For the text-containing cell, return its midpoint in (X, Y) coordinate format. 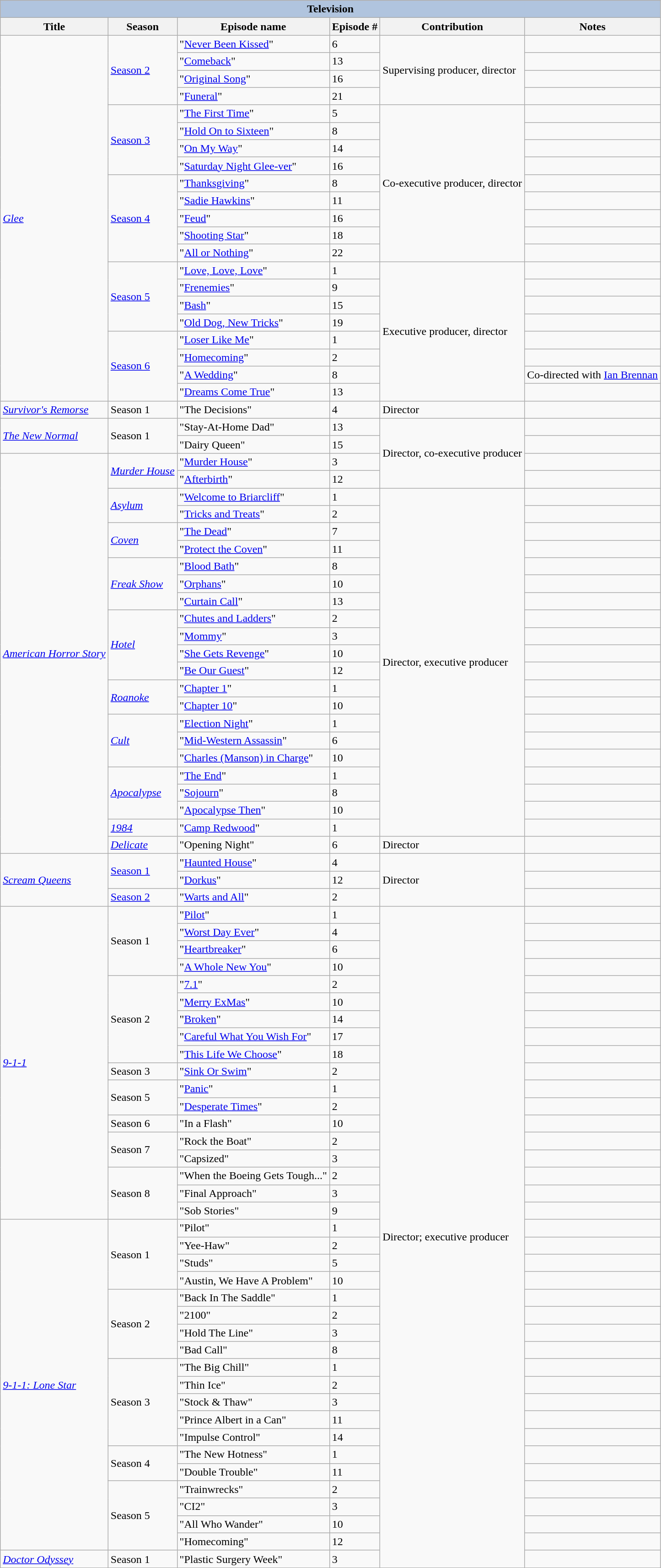
"Double Trouble" (253, 1472)
7 (355, 532)
"Worst Day Ever" (253, 932)
"Never Been Kissed" (253, 44)
"Sadie Hawkins" (253, 200)
Doctor Odyssey (54, 1559)
"Election Night" (253, 723)
Episode name (253, 27)
Freak Show (143, 584)
"When the Boeing Gets Tough..." (253, 1176)
"Plastic Surgery Week" (253, 1559)
The New Normal (54, 436)
"Sojourn" (253, 793)
"On My Way" (253, 148)
"Rock the Boat" (253, 1141)
"This Life We Choose" (253, 1054)
"All Who Wander" (253, 1524)
Notes (593, 27)
Season (143, 27)
Co-executive producer, director (452, 183)
Delicate (143, 845)
"Bash" (253, 305)
Coven (143, 540)
Scream Queens (54, 880)
"Broken" (253, 1019)
Season 8 (143, 1193)
21 (355, 96)
"The Big Chill" (253, 1368)
Cult (143, 740)
"Opening Night" (253, 845)
Supervising producer, director (452, 70)
"Thin Ice" (253, 1385)
"Tricks and Treats" (253, 514)
"Old Dog, New Tricks" (253, 323)
"Heartbreaker" (253, 949)
"Dorkus" (253, 880)
Director, co-executive producer (452, 453)
17 (355, 1036)
"Impulse Control" (253, 1437)
"Yee-Haw" (253, 1245)
"Loser Like Me" (253, 340)
"Back In The Saddle" (253, 1298)
"Hold On to Sixteen" (253, 131)
Hotel (143, 645)
9-1-1 (54, 1062)
"Dairy Queen" (253, 444)
"The End" (253, 776)
"7.1" (253, 984)
"Chapter 1" (253, 688)
"Prince Albert in a Can" (253, 1420)
"Dreams Come True" (253, 392)
"Welcome to Briarcliff" (253, 496)
"The Dead" (253, 532)
"Haunted House" (253, 862)
"The First Time" (253, 113)
Television (330, 9)
Season 7 (143, 1150)
American Horror Story (54, 653)
"Saturday Night Glee-ver" (253, 166)
"Studs" (253, 1263)
"Curtain Call" (253, 601)
"Love, Love, Love" (253, 270)
Asylum (143, 505)
Director, executive producer (452, 662)
"Afterbirth" (253, 479)
"Trainwrecks" (253, 1489)
"Sink Or Swim" (253, 1072)
Apocalypse (143, 793)
"Desperate Times" (253, 1106)
Contribution (452, 27)
Roanoke (143, 697)
"Merry ExMas" (253, 1002)
"All or Nothing" (253, 253)
"Shooting Star" (253, 236)
1984 (143, 828)
"A Whole New You" (253, 967)
"The New Hotness" (253, 1455)
"Murder House" (253, 462)
Title (54, 27)
"Original Song" (253, 79)
19 (355, 323)
"She Gets Revenge" (253, 653)
"Charles (Manson) in Charge" (253, 758)
"Blood Bath" (253, 566)
"Mommy" (253, 636)
"Frenemies" (253, 288)
"Stay-At-Home Dad" (253, 427)
Glee (54, 218)
"Capsized" (253, 1158)
"Chapter 10" (253, 706)
"Funeral" (253, 96)
"Bad Call" (253, 1350)
"Protect the Coven" (253, 549)
"Mid-Western Assassin" (253, 740)
"Sob Stories" (253, 1211)
"Warts and All" (253, 897)
"Hold The Line" (253, 1333)
22 (355, 253)
"Orphans" (253, 584)
"Chutes and Ladders" (253, 619)
"Thanksgiving" (253, 183)
"The Decisions" (253, 410)
Survivor's Remorse (54, 410)
"Apocalypse Then" (253, 810)
"A Wedding" (253, 375)
"Final Approach" (253, 1193)
"Austin, We Have A Problem" (253, 1280)
"Panic" (253, 1089)
"Feud" (253, 218)
"In a Flash" (253, 1124)
Episode # (355, 27)
Director; executive producer (452, 1237)
"CI2" (253, 1507)
Executive producer, director (452, 331)
Murder House (143, 470)
Co-directed with Ian Brennan (593, 375)
"Camp Redwood" (253, 828)
"Stock & Thaw" (253, 1402)
"Be Our Guest" (253, 671)
"Comeback" (253, 61)
"2100" (253, 1315)
9-1-1: Lone Star (54, 1385)
"Careful What You Wish For" (253, 1036)
